Identify which cell holds the provided text, then report its [X, Y] central coordinate. 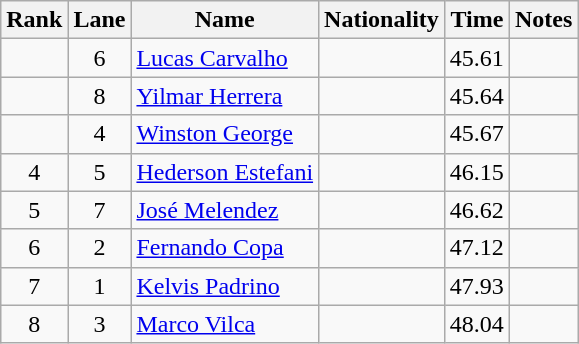
45.64 [476, 96]
Lucas Carvalho [225, 58]
47.12 [476, 248]
Time [476, 20]
Hederson Estefani [225, 172]
Winston George [225, 134]
Name [225, 20]
Nationality [382, 20]
Rank [34, 20]
46.15 [476, 172]
47.93 [476, 286]
Marco Vilca [225, 324]
45.61 [476, 58]
2 [100, 248]
José Melendez [225, 210]
45.67 [476, 134]
Fernando Copa [225, 248]
46.62 [476, 210]
3 [100, 324]
Notes [543, 20]
Kelvis Padrino [225, 286]
Lane [100, 20]
Yilmar Herrera [225, 96]
1 [100, 286]
48.04 [476, 324]
